For the text-containing cell, return its midpoint in [X, Y] coordinate format. 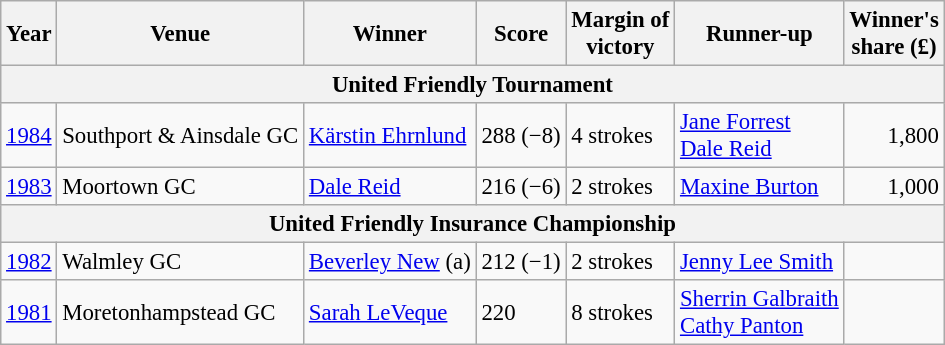
Walmley GC [180, 262]
Southport & Ainsdale GC [180, 136]
1984 [29, 136]
Year [29, 34]
288 (−8) [521, 136]
1,000 [894, 187]
212 (−1) [521, 262]
Sarah LeVeque [390, 312]
United Friendly Tournament [472, 85]
Score [521, 34]
Beverley New (a) [390, 262]
1981 [29, 312]
Margin ofvictory [620, 34]
Winner [390, 34]
220 [521, 312]
1983 [29, 187]
United Friendly Insurance Championship [472, 224]
Moretonhampstead GC [180, 312]
Venue [180, 34]
Moortown GC [180, 187]
8 strokes [620, 312]
Sherrin Galbraith Cathy Panton [760, 312]
Jane Forrest Dale Reid [760, 136]
4 strokes [620, 136]
Kärstin Ehrnlund [390, 136]
Runner-up [760, 34]
Jenny Lee Smith [760, 262]
1982 [29, 262]
Maxine Burton [760, 187]
1,800 [894, 136]
216 (−6) [521, 187]
Dale Reid [390, 187]
Winner'sshare (£) [894, 34]
